Detect which cell encompasses the target text, then output its [X, Y] center coordinate. 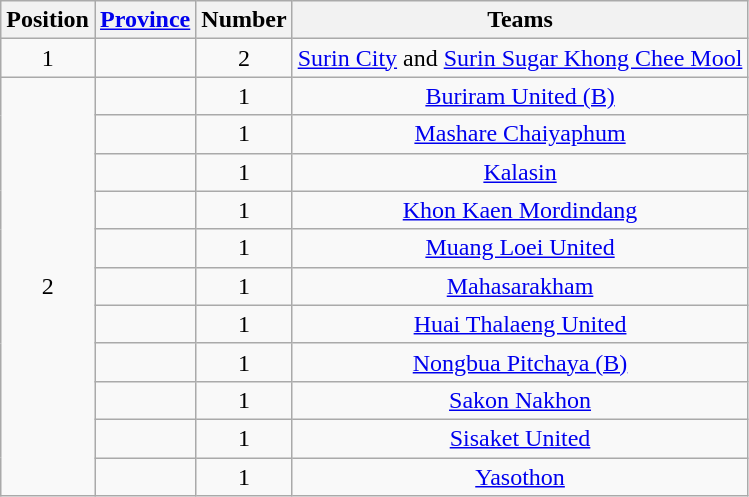
Number [244, 20]
Surin City and Surin Sugar Khong Chee Mool [520, 58]
Nongbua Pitchaya (B) [520, 362]
Teams [520, 20]
Mashare Chaiyaphum [520, 134]
Mahasarakham [520, 286]
Yasothon [520, 477]
Province [144, 20]
Buriram United (B) [520, 96]
Kalasin [520, 172]
Muang Loei United [520, 248]
Sisaket United [520, 438]
Huai Thalaeng United [520, 324]
Khon Kaen Mordindang [520, 210]
Position [48, 20]
Sakon Nakhon [520, 400]
